Scan for the cell matching the given text and deliver its [x, y] coordinate at center. 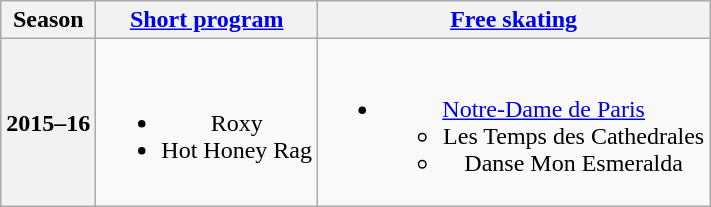
2015–16 [48, 122]
Notre-Dame de Paris Les Temps des CathedralesDanse Mon Esmeralda [514, 122]
Season [48, 20]
RoxyHot Honey Rag [207, 122]
Free skating [514, 20]
Short program [207, 20]
